Detect which cell encompasses the target text, then output its [x, y] center coordinate. 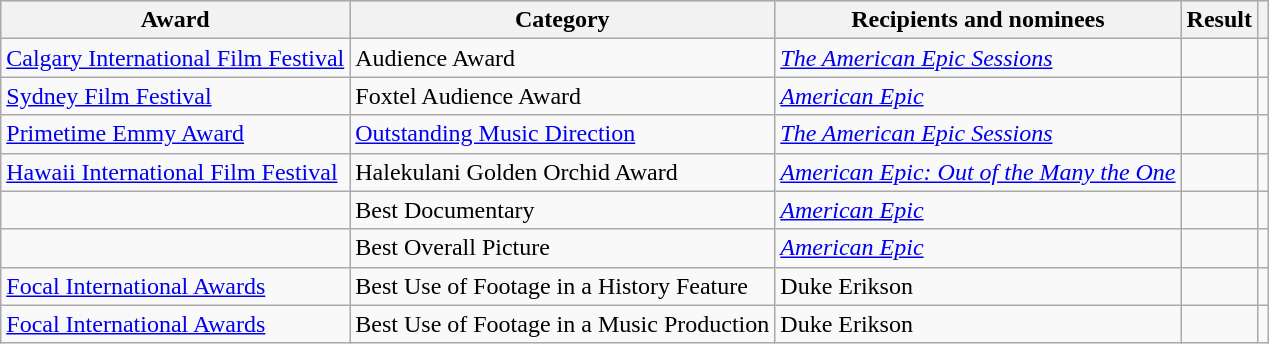
Result [1219, 20]
Sydney Film Festival [176, 96]
Best Overall Picture [562, 248]
Foxtel Audience Award [562, 96]
Hawaii International Film Festival [176, 172]
Outstanding Music Direction [562, 134]
Best Use of Footage in a History Feature [562, 286]
American Epic: Out of the Many the One [978, 172]
Primetime Emmy Award [176, 134]
Calgary International Film Festival [176, 58]
Category [562, 20]
Recipients and nominees [978, 20]
Best Documentary [562, 210]
Award [176, 20]
Halekulani Golden Orchid Award [562, 172]
Audience Award [562, 58]
Best Use of Footage in a Music Production [562, 324]
